Pinpoint the cell where the given text exists, returning its (X, Y) midpoint coordinate. 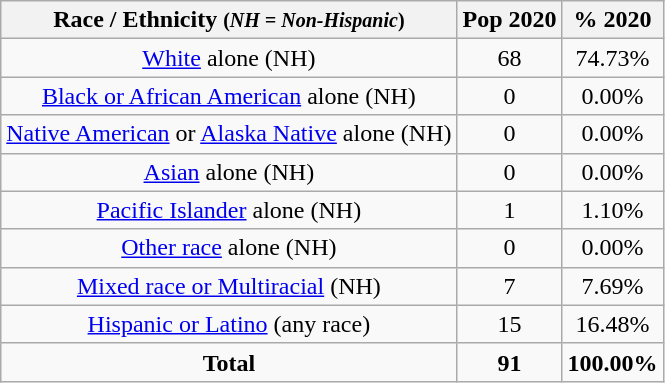
Hispanic or Latino (any race) (229, 324)
Total (229, 362)
16.48% (612, 324)
7.69% (612, 286)
Native American or Alaska Native alone (NH) (229, 134)
15 (510, 324)
Pop 2020 (510, 20)
7 (510, 286)
Other race alone (NH) (229, 248)
Asian alone (NH) (229, 172)
% 2020 (612, 20)
100.00% (612, 362)
Pacific Islander alone (NH) (229, 210)
1.10% (612, 210)
68 (510, 58)
White alone (NH) (229, 58)
91 (510, 362)
Mixed race or Multiracial (NH) (229, 286)
1 (510, 210)
Race / Ethnicity (NH = Non-Hispanic) (229, 20)
Black or African American alone (NH) (229, 96)
74.73% (612, 58)
